Search for the cell housing the specified text and yield its (X, Y) center coordinate. 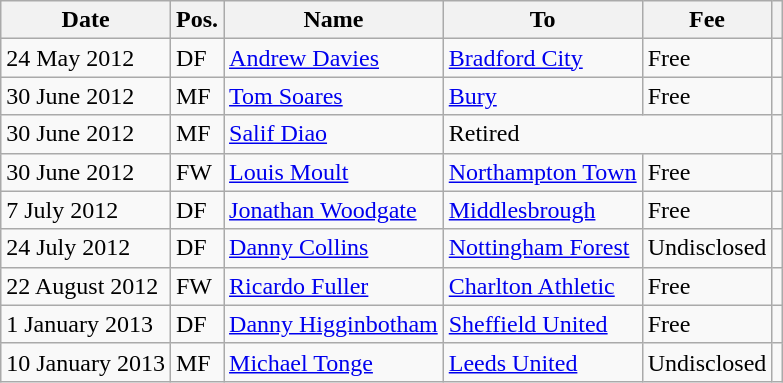
Charlton Athletic (542, 286)
Sheffield United (542, 324)
Fee (707, 20)
Pos. (196, 20)
24 July 2012 (86, 248)
Bradford City (542, 58)
10 January 2013 (86, 362)
Tom Soares (334, 96)
Ricardo Fuller (334, 286)
Leeds United (542, 362)
Retired (608, 134)
22 August 2012 (86, 286)
Andrew Davies (334, 58)
Middlesbrough (542, 210)
Bury (542, 96)
Louis Moult (334, 172)
Nottingham Forest (542, 248)
Northampton Town (542, 172)
Salif Diao (334, 134)
Danny Higginbotham (334, 324)
Danny Collins (334, 248)
24 May 2012 (86, 58)
7 July 2012 (86, 210)
Date (86, 20)
1 January 2013 (86, 324)
Name (334, 20)
Michael Tonge (334, 362)
To (542, 20)
Jonathan Woodgate (334, 210)
